Determine the [x, y] coordinate at the center of the cell enclosing the given text.  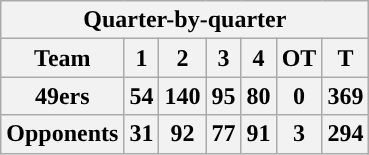
0 [299, 96]
Team [62, 58]
49ers [62, 96]
294 [346, 134]
80 [258, 96]
2 [182, 58]
OT [299, 58]
369 [346, 96]
92 [182, 134]
1 [142, 58]
140 [182, 96]
T [346, 58]
31 [142, 134]
91 [258, 134]
54 [142, 96]
77 [224, 134]
Quarter-by-quarter [185, 20]
95 [224, 96]
4 [258, 58]
Opponents [62, 134]
